Extract the [X, Y] coordinate from the center of the cell holding the provided text.  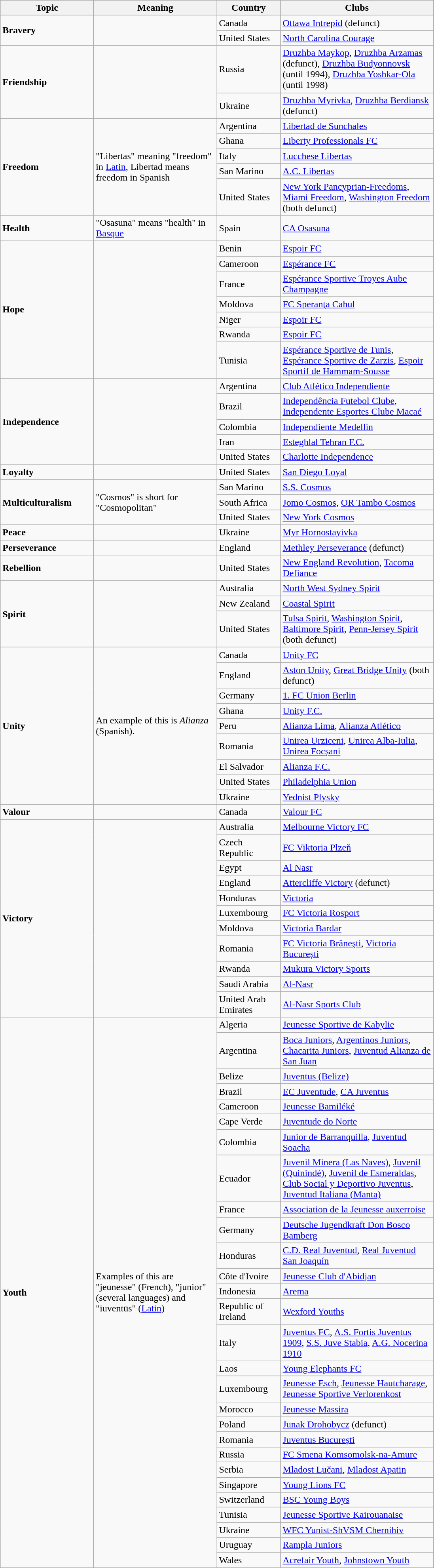
Juventus FC, A.S. Fortis Juventus 1909, S.S. Juve Stabia, A.G. Nocerina 1910 [357, 1343]
Espérance FC [357, 263]
Ottawa Intrepid (defunct) [357, 23]
Algeria [248, 1025]
Jeunesse Bamiléké [357, 1106]
Health [47, 228]
Niger [248, 320]
Liberty Professionals FC [357, 141]
1. FC Union Berlin [357, 696]
S.S. Cosmos [357, 487]
Cape Verde [248, 1121]
Acrefair Youth, Johnstown Youth [357, 1560]
Independiente Medellín [357, 427]
Young Lions FC [357, 1484]
Valour FC [357, 812]
Topic [47, 8]
Lucchese Libertas [357, 156]
FC Speranţa Cahul [357, 304]
Country [248, 8]
FC Viktoria Plzeň [357, 847]
Unity FC [357, 655]
New Zealand [248, 603]
San Diego Loyal [357, 472]
Juventus București [357, 1439]
EC Juventude, CA Juventus [357, 1091]
Victoria Bardar [357, 928]
Belize [248, 1076]
"Cosmos" is short for "Cosmopolitan" [155, 502]
Boca Juniors, Argentinos Juniors, Chacarita Juniors, Juventud Alianza de San Juan [357, 1050]
Victoria [357, 898]
El Salvador [248, 767]
Côte d'Ivoire [248, 1276]
Club Atlético Independiente [357, 386]
Independence [47, 421]
Yednist Plysky [357, 797]
Serbia [248, 1469]
Peru [248, 726]
An example of this is Alianza (Spanish). [155, 726]
Jeunesse Sportive Kairouanaise [357, 1515]
South Africa [248, 502]
Alianza Lima, Alianza Atlético [357, 726]
A.C. Libertas [357, 171]
Jeunesse Esch, Jeunesse Hautcharage, Jeunesse Sportive Verlorenkost [357, 1389]
Libertad de Sunchales [357, 126]
Jomo Cosmos, OR Tambo Cosmos [357, 502]
Jeunesse Club d'Abidjan [357, 1276]
Deutsche Jugendkraft Don Bosco Bamberg [357, 1230]
Jeunesse Sportive de Kabylie [357, 1025]
Republic of Ireland [248, 1311]
Czech Republic [248, 847]
Benin [248, 248]
Philadelphia Union [357, 782]
Charlotte Independence [357, 457]
Myr Hornostayivka [357, 532]
FC Smena Komsomolsk-na-Amure [357, 1454]
Friendship [47, 82]
Perseverance [47, 548]
Melbourne Victory FC [357, 827]
FC Victoria Rosport [357, 913]
Clubs [357, 8]
New York Pancyprian-Freedoms, Miami Freedom, Washington Freedom (both defunct) [357, 197]
Junak Drohobycz (defunct) [357, 1424]
CA Osasuna [357, 228]
Al-Nasr Sports Club [357, 1004]
Iran [248, 442]
Juventude do Norte [357, 1121]
New York Cosmos [357, 517]
Tulsa Spirit, Washington Spirit, Baltimore Spirit, Penn-Jersey Spirit (both defunct) [357, 629]
FC Victoria Brăneşti, Victoria București [357, 949]
Indonesia [248, 1291]
Jeunesse Massira [357, 1409]
Espérance Sportive de Tunis, Espérance Sportive de Zarzis, Espoir Sportif de Hammam-Sousse [357, 360]
Aston Unity, Great Bridge Unity (both defunct) [357, 676]
Young Elephants FC [357, 1368]
WFC Yunist-ShVSM Chernihiv [357, 1530]
Wales [248, 1560]
"Libertas" meaning "freedom" in Latin, Libertad means freedom in Spanish [155, 167]
Junior de Barranquilla, Juventud Soacha [357, 1142]
Hope [47, 310]
Spirit [47, 614]
Coastal Spirit [357, 603]
North West Sydney Spirit [357, 588]
New England Revolution, Tacoma Defiance [357, 568]
Alianza F.C. [357, 767]
Mukura Victory Sports [357, 969]
Singapore [248, 1484]
"Osasuna" means "health" in Basque [155, 228]
Ecuador [248, 1178]
Laos [248, 1368]
Esteghlal Tehran F.C. [357, 442]
Druzhba Myrivka, Druzhba Berdiansk (defunct) [357, 105]
BSC Young Boys [357, 1500]
Egypt [248, 868]
United Arab Emirates [248, 1004]
Peace [47, 532]
Youth [47, 1292]
Methley Perseverance (defunct) [357, 548]
Saudi Arabia [248, 984]
Victory [47, 918]
Independência Futebol Clube, Independente Esportes Clube Macaé [357, 406]
Examples of this are "jeunesse" (French), "junior" (several languages) and "iuventūs" (Latin) [155, 1292]
North Carolina Courage [357, 38]
Spain [248, 228]
Rebellion [47, 568]
Druzhba Maykop, Druzhba Arzamas (defunct), Druzhba Budyonnovsk (until 1994), Druzhba Yoshkar-Ola (until 1998) [357, 69]
Unirea Urziceni, Unirea Alba-Iulia, Unirea Focșani [357, 746]
Morocco [248, 1409]
Arema [357, 1291]
Rampla Juniors [357, 1545]
Association de la Jeunesse auxerroise [357, 1210]
Bravery [47, 30]
Al-Nasr [357, 984]
Mladost Lučani, Mladost Apatin [357, 1469]
Meaning [155, 8]
Juvenil Minera (Las Naves), Juvenil (Quinindé), Juvenil de Esmeraldas, Club Social y Deportivo Juventus, Juventud Italiana (Manta) [357, 1178]
Attercliffe Victory (defunct) [357, 883]
Al Nasr [357, 868]
Uruguay [248, 1545]
Poland [248, 1424]
Espérance Sportive Troyes Aube Champagne [357, 284]
Juventus (Belize) [357, 1076]
Freedom [47, 167]
Unity [47, 726]
Wexford Youths [357, 1311]
Unity F.C. [357, 711]
Loyalty [47, 472]
C.D. Real Juventud, Real Juventud San Joaquín [357, 1256]
Switzerland [248, 1500]
Valour [47, 812]
Multiculturalism [47, 502]
